Find where the given text appears and provide that cell's center as (x, y) coordinate. 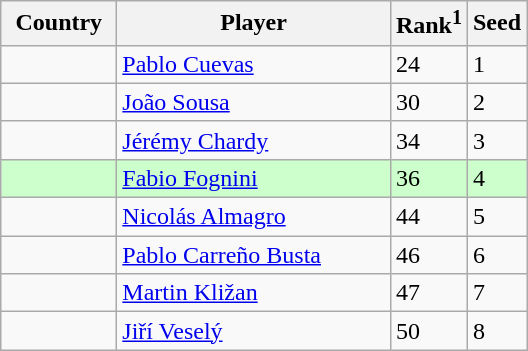
2 (496, 102)
44 (428, 217)
Pablo Cuevas (254, 64)
6 (496, 255)
30 (428, 102)
Jérémy Chardy (254, 140)
7 (496, 293)
Pablo Carreño Busta (254, 255)
36 (428, 178)
4 (496, 178)
Rank1 (428, 24)
Seed (496, 24)
34 (428, 140)
47 (428, 293)
3 (496, 140)
João Sousa (254, 102)
Jiří Veselý (254, 331)
Nicolás Almagro (254, 217)
Country (59, 24)
46 (428, 255)
Player (254, 24)
24 (428, 64)
Martin Kližan (254, 293)
50 (428, 331)
5 (496, 217)
Fabio Fognini (254, 178)
1 (496, 64)
8 (496, 331)
